Provide the [x, y] coordinate of the cell's center where the given text is located.  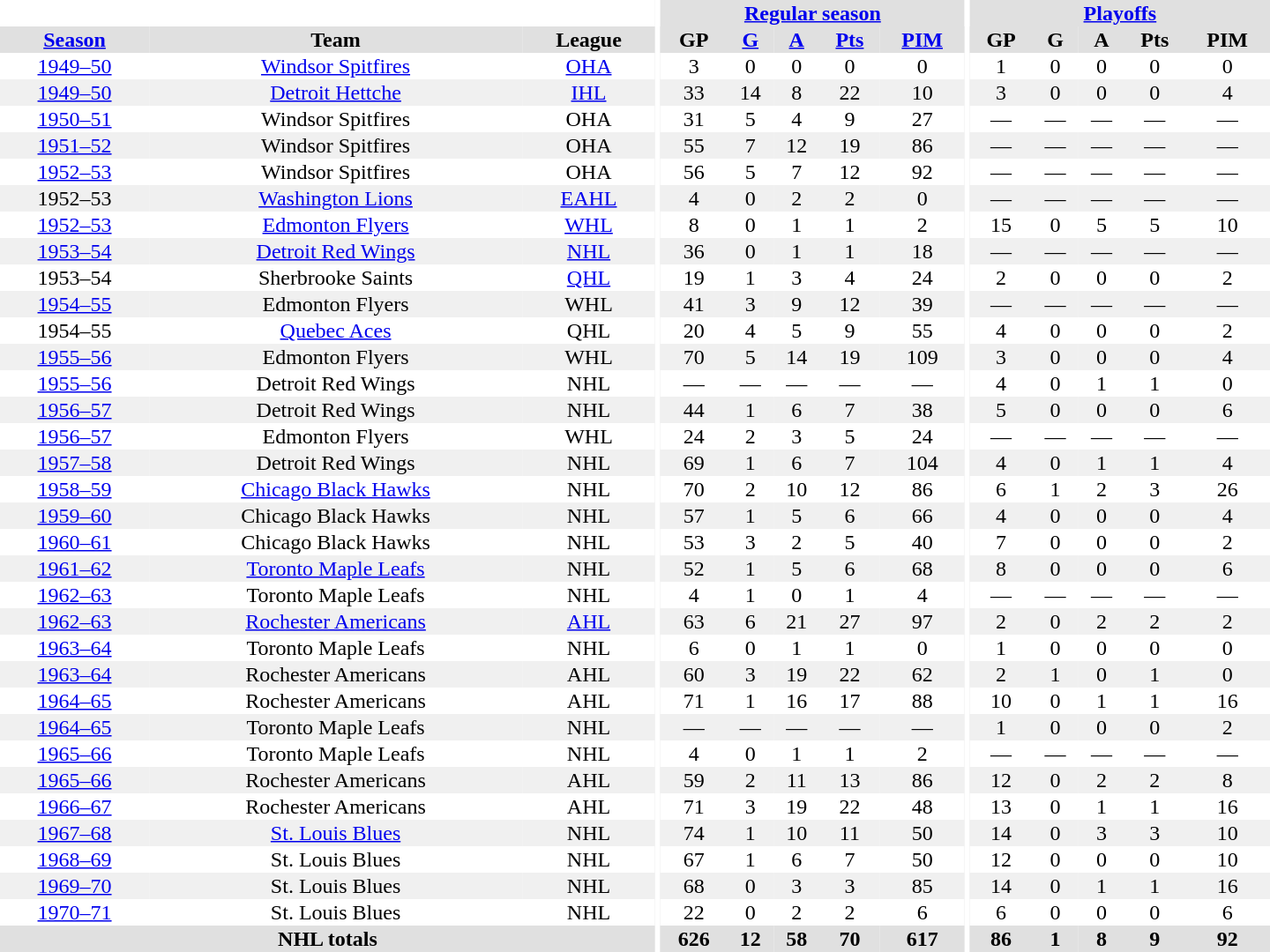
31 [694, 119]
59 [694, 780]
1970–71 [74, 912]
52 [694, 569]
26 [1228, 489]
48 [923, 807]
67 [694, 859]
1968–69 [74, 859]
74 [694, 833]
Quebec Aces [335, 331]
617 [923, 939]
41 [694, 304]
626 [694, 939]
39 [923, 304]
69 [694, 463]
44 [694, 410]
Team [335, 40]
1960–61 [74, 542]
66 [923, 516]
NHL totals [328, 939]
Sherbrooke Saints [335, 278]
58 [796, 939]
109 [923, 357]
17 [849, 701]
1957–58 [74, 463]
1969–70 [74, 886]
40 [923, 542]
38 [923, 410]
33 [694, 93]
1958–59 [74, 489]
1959–60 [74, 516]
56 [694, 172]
Season [74, 40]
1966–67 [74, 807]
Detroit Hettche [335, 93]
15 [1002, 225]
Regular season [813, 13]
53 [694, 542]
1967–68 [74, 833]
18 [923, 251]
1961–62 [74, 569]
88 [923, 701]
20 [694, 331]
Playoffs [1120, 13]
36 [694, 251]
League [589, 40]
63 [694, 621]
21 [796, 621]
97 [923, 621]
IHL [589, 93]
57 [694, 516]
85 [923, 886]
1951–52 [74, 145]
Washington Lions [335, 198]
1950–51 [74, 119]
EAHL [589, 198]
60 [694, 674]
104 [923, 463]
62 [923, 674]
